Return the [x, y] coordinate for the center point of the cell that contains the specified text.  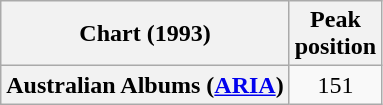
151 [335, 85]
Peakposition [335, 34]
Australian Albums (ARIA) [145, 85]
Chart (1993) [145, 34]
